Output the [X, Y] coordinate of the center of the cell containing the given text.  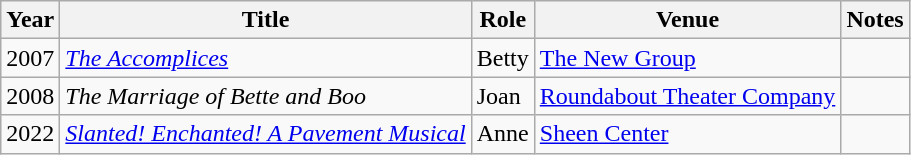
2022 [30, 134]
2007 [30, 58]
Role [502, 20]
The New Group [688, 58]
Title [266, 20]
Notes [875, 20]
The Marriage of Bette and Boo [266, 96]
Slanted! Enchanted! A Pavement Musical [266, 134]
Anne [502, 134]
Betty [502, 58]
Venue [688, 20]
Year [30, 20]
Joan [502, 96]
The Accomplices [266, 58]
Roundabout Theater Company [688, 96]
Sheen Center [688, 134]
2008 [30, 96]
